Scan for the cell matching the given text and deliver its (x, y) coordinate at center. 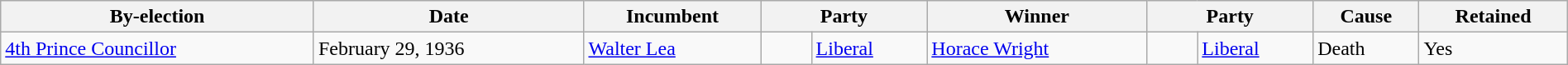
4th Prince Councillor (157, 48)
Walter Lea (672, 48)
Incumbent (672, 17)
Yes (1494, 48)
Retained (1494, 17)
February 29, 1936 (448, 48)
Date (448, 17)
Winner (1037, 17)
Death (1366, 48)
Cause (1366, 17)
Horace Wright (1037, 48)
By-election (157, 17)
